For the text-containing cell, return its midpoint in [X, Y] coordinate format. 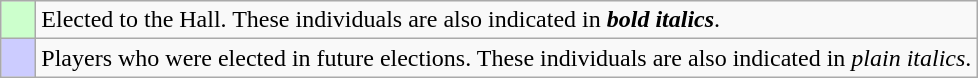
Elected to the Hall. These individuals are also indicated in bold italics. [506, 20]
Players who were elected in future elections. These individuals are also indicated in plain italics. [506, 58]
